Find where the given text appears and provide that cell's center as [X, Y] coordinate. 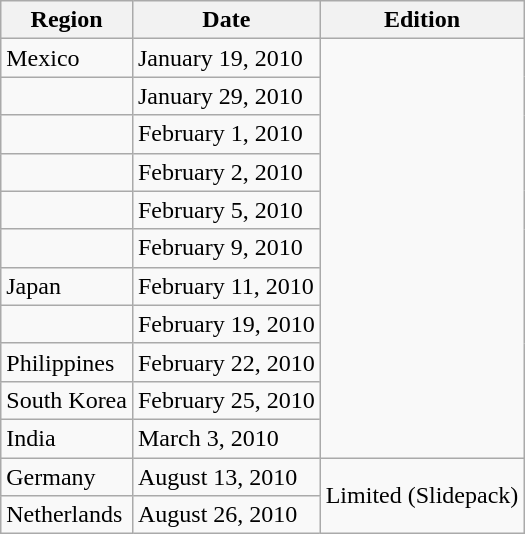
February 1, 2010 [226, 134]
South Korea [67, 400]
August 26, 2010 [226, 515]
August 13, 2010 [226, 477]
January 19, 2010 [226, 58]
January 29, 2010 [226, 96]
Region [67, 20]
Edition [422, 20]
February 5, 2010 [226, 210]
February 2, 2010 [226, 172]
March 3, 2010 [226, 438]
February 11, 2010 [226, 286]
February 22, 2010 [226, 362]
Mexico [67, 58]
Date [226, 20]
February 9, 2010 [226, 248]
February 19, 2010 [226, 324]
Netherlands [67, 515]
India [67, 438]
February 25, 2010 [226, 400]
Limited (Slidepack) [422, 496]
Philippines [67, 362]
Germany [67, 477]
Japan [67, 286]
